From the cell containing the given text, extract its center point as [x, y] coordinate. 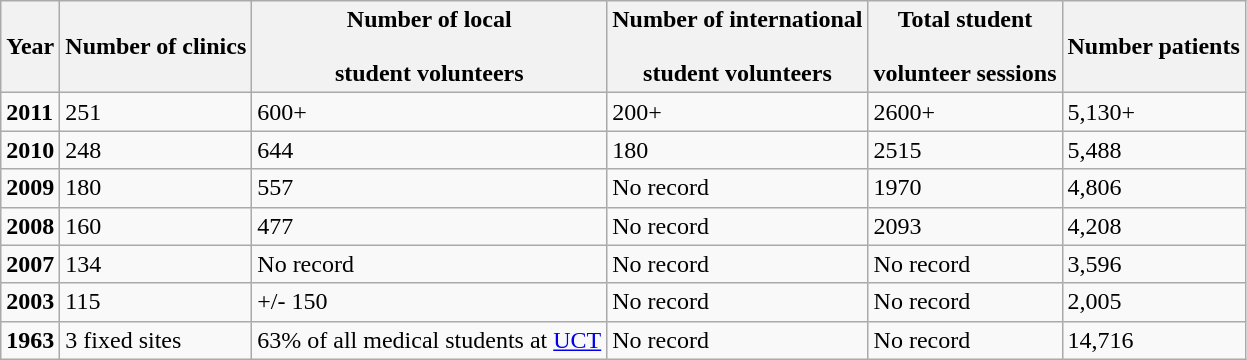
5,130+ [1154, 112]
5,488 [1154, 150]
2515 [965, 150]
557 [430, 188]
477 [430, 226]
Number patients [1154, 47]
2010 [30, 150]
248 [156, 150]
644 [430, 150]
2600+ [965, 112]
Number of international student volunteers [738, 47]
14,716 [1154, 340]
Total student volunteer sessions [965, 47]
+/- 150 [430, 302]
Number of clinics [156, 47]
1963 [30, 340]
2011 [30, 112]
Year [30, 47]
134 [156, 264]
115 [156, 302]
Number of local student volunteers [430, 47]
3,596 [1154, 264]
63% of all medical students at UCT [430, 340]
2008 [30, 226]
1970 [965, 188]
2007 [30, 264]
251 [156, 112]
2093 [965, 226]
160 [156, 226]
2003 [30, 302]
2,005 [1154, 302]
200+ [738, 112]
3 fixed sites [156, 340]
600+ [430, 112]
2009 [30, 188]
4,208 [1154, 226]
4,806 [1154, 188]
